Extract the [x, y] coordinate from the center of the cell holding the provided text.  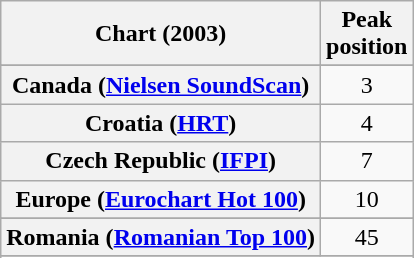
4 [367, 123]
Romania (Romanian Top 100) [161, 237]
Croatia (HRT) [161, 123]
3 [367, 85]
45 [367, 237]
Europe (Eurochart Hot 100) [161, 199]
Chart (2003) [161, 34]
Canada (Nielsen SoundScan) [161, 85]
7 [367, 161]
Czech Republic (IFPI) [161, 161]
10 [367, 199]
Peakposition [367, 34]
